Capture the cell that displays the provided text and extract its (X, Y) central coordinate. 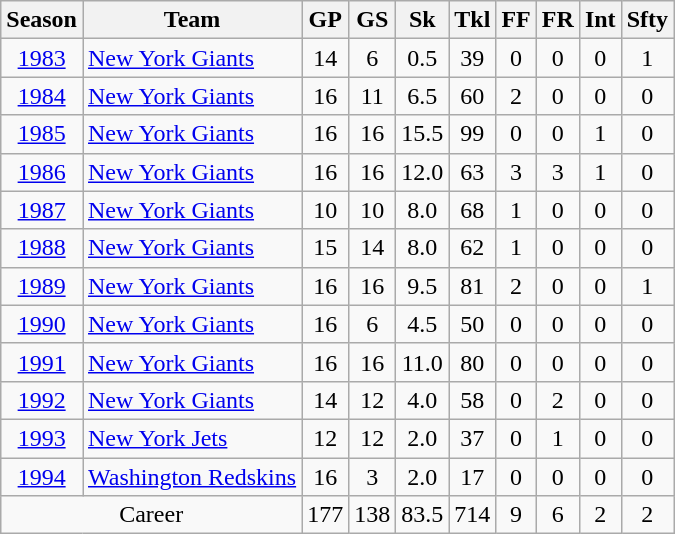
Team (192, 20)
1989 (42, 286)
17 (472, 477)
15.5 (422, 134)
GS (372, 20)
FF (516, 20)
58 (472, 400)
1983 (42, 58)
Career (152, 515)
New York Jets (192, 438)
1986 (42, 172)
Sfty (647, 20)
11 (372, 96)
15 (326, 248)
GP (326, 20)
81 (472, 286)
11.0 (422, 362)
Sk (422, 20)
12.0 (422, 172)
68 (472, 210)
50 (472, 324)
1988 (42, 248)
138 (372, 515)
6.5 (422, 96)
60 (472, 96)
Washington Redskins (192, 477)
177 (326, 515)
Int (600, 20)
1985 (42, 134)
1990 (42, 324)
83.5 (422, 515)
Season (42, 20)
1991 (42, 362)
37 (472, 438)
62 (472, 248)
1994 (42, 477)
9 (516, 515)
4.5 (422, 324)
1992 (42, 400)
1993 (42, 438)
0.5 (422, 58)
4.0 (422, 400)
99 (472, 134)
714 (472, 515)
9.5 (422, 286)
FR (558, 20)
Tkl (472, 20)
80 (472, 362)
1987 (42, 210)
1984 (42, 96)
63 (472, 172)
39 (472, 58)
